Return [x, y] of the center of cell containing provided text 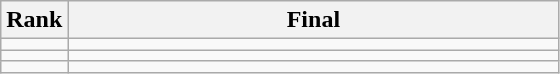
Rank [34, 20]
Final [314, 20]
